Extract the (X, Y) coordinate from the center of the cell holding the provided text.  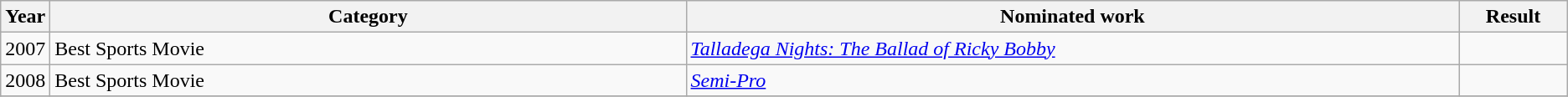
Result (1513, 17)
Talladega Nights: The Ballad of Ricky Bobby (1072, 48)
Year (25, 17)
Category (369, 17)
Semi-Pro (1072, 80)
2007 (25, 48)
2008 (25, 80)
Nominated work (1072, 17)
